Detect which cell encompasses the target text, then output its (x, y) center coordinate. 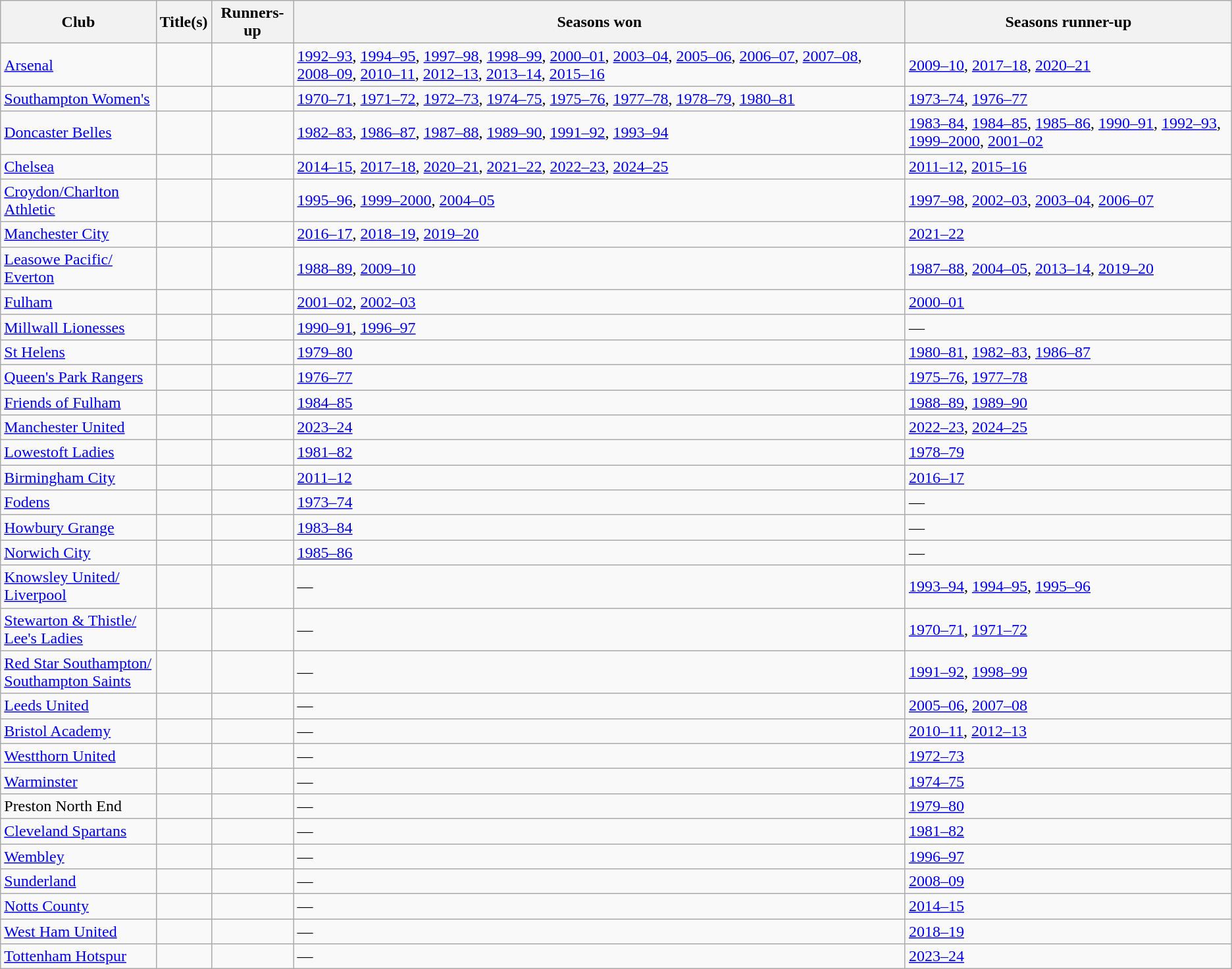
1987–88, 2004–05, 2013–14, 2019–20 (1068, 268)
1975–76, 1977–78 (1068, 377)
Stewarton & Thistle/Lee's Ladies (78, 629)
Red Star Southampton/Southampton Saints (78, 672)
1980–81, 1982–83, 1986–87 (1068, 352)
Doncaster Belles (78, 133)
Westthorn United (78, 756)
2010–11, 2012–13 (1068, 731)
St Helens (78, 352)
1988–89, 1989–90 (1068, 402)
1993–94, 1994–95, 1995–96 (1068, 587)
1970–71, 1971–72 (1068, 629)
Chelsea (78, 166)
Wembley (78, 856)
Manchester City (78, 234)
2009–10, 2017–18, 2020–21 (1068, 64)
Leeds United (78, 706)
Queen's Park Rangers (78, 377)
Preston North End (78, 806)
2018–19 (1068, 932)
2014–15, 2017–18, 2020–21, 2021–22, 2022–23, 2024–25 (599, 166)
2000–01 (1068, 302)
West Ham United (78, 932)
1982–83, 1986–87, 1987–88, 1989–90, 1991–92, 1993–94 (599, 133)
1996–97 (1068, 856)
2008–09 (1068, 882)
1995–96, 1999–2000, 2004–05 (599, 200)
2016–17 (1068, 478)
Sunderland (78, 882)
Howbury Grange (78, 528)
2011–12, 2015–16 (1068, 166)
Club (78, 22)
Fodens (78, 503)
1970–71, 1971–72, 1972–73, 1974–75, 1975–76, 1977–78, 1978–79, 1980–81 (599, 99)
1984–85 (599, 402)
1985–86 (599, 553)
2016–17, 2018–19, 2019–20 (599, 234)
1973–74, 1976–77 (1068, 99)
Seasons won (599, 22)
1988–89, 2009–10 (599, 268)
Croydon/Charlton Athletic (78, 200)
Title(s) (184, 22)
Millwall Lionesses (78, 327)
Tottenham Hotspur (78, 957)
Manchester United (78, 428)
1983–84, 1984–85, 1985–86, 1990–91, 1992–93, 1999–2000, 2001–02 (1068, 133)
2022–23, 2024–25 (1068, 428)
1997–98, 2002–03, 2003–04, 2006–07 (1068, 200)
2021–22 (1068, 234)
1990–91, 1996–97 (599, 327)
2011–12 (599, 478)
Norwich City (78, 553)
Bristol Academy (78, 731)
1983–84 (599, 528)
Knowsley United/Liverpool (78, 587)
2005–06, 2007–08 (1068, 706)
Southampton Women's (78, 99)
1991–92, 1998–99 (1068, 672)
1992–93, 1994–95, 1997–98, 1998–99, 2000–01, 2003–04, 2005–06, 2006–07, 2007–08, 2008–09, 2010–11, 2012–13, 2013–14, 2015–16 (599, 64)
Arsenal (78, 64)
Runners-up (253, 22)
Seasons runner-up (1068, 22)
2014–15 (1068, 907)
1978–79 (1068, 453)
Lowestoft Ladies (78, 453)
Friends of Fulham (78, 402)
Cleveland Spartans (78, 831)
2001–02, 2002–03 (599, 302)
Leasowe Pacific/Everton (78, 268)
1973–74 (599, 503)
1972–73 (1068, 756)
1974–75 (1068, 781)
Birmingham City (78, 478)
Notts County (78, 907)
Warminster (78, 781)
Fulham (78, 302)
1976–77 (599, 377)
